Return the [x, y] coordinate for the center point of the cell that contains the specified text.  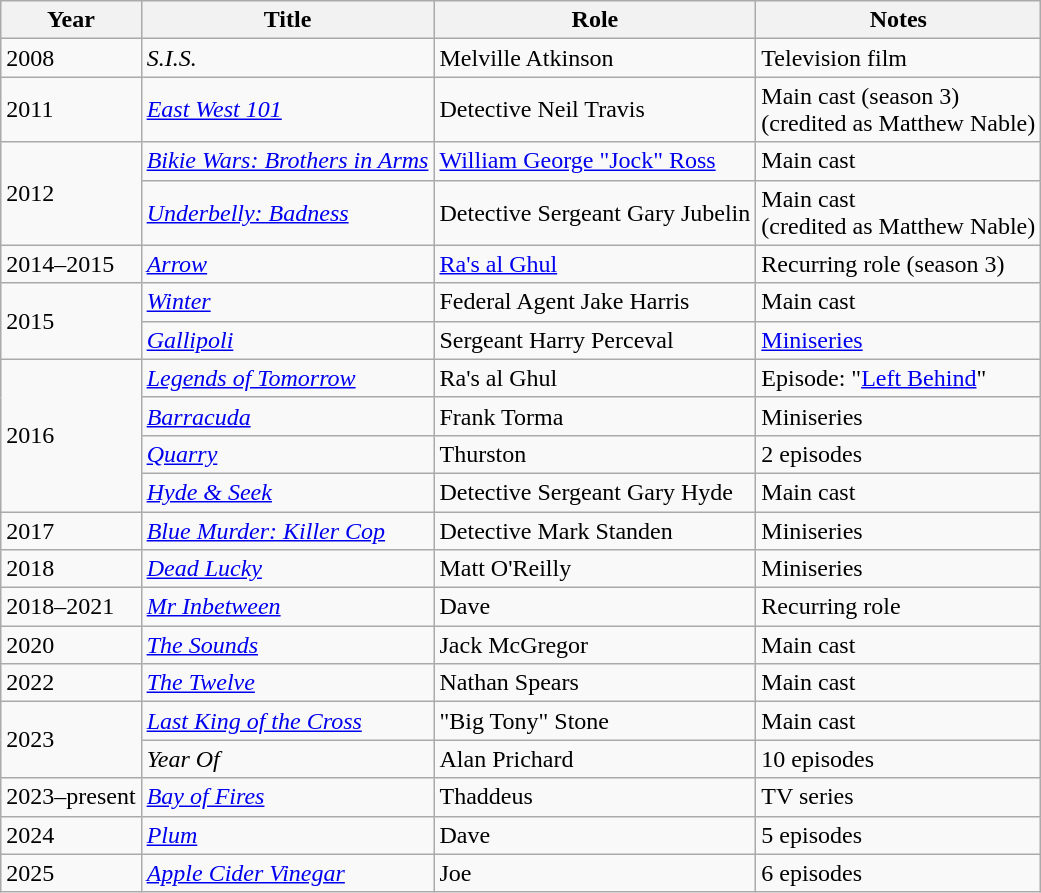
Television film [898, 58]
Recurring role [898, 607]
Barracuda [288, 416]
2023 [71, 740]
The Twelve [288, 683]
2011 [71, 110]
2012 [71, 194]
2018 [71, 569]
Episode: "Left Behind" [898, 378]
10 episodes [898, 759]
"Big Tony" Stone [595, 721]
2016 [71, 435]
2024 [71, 835]
Blue Murder: Killer Cop [288, 531]
Federal Agent Jake Harris [595, 302]
S.I.S. [288, 58]
Thurston [595, 454]
Detective Mark Standen [595, 531]
Main cast(credited as Matthew Nable) [898, 212]
2 episodes [898, 454]
Detective Sergeant Gary Jubelin [595, 212]
Title [288, 20]
Winter [288, 302]
Frank Torma [595, 416]
Hyde & Seek [288, 492]
Dead Lucky [288, 569]
Recurring role (season 3) [898, 264]
Main cast (season 3)(credited as Matthew Nable) [898, 110]
Bikie Wars: Brothers in Arms [288, 161]
2022 [71, 683]
Nathan Spears [595, 683]
6 episodes [898, 873]
Jack McGregor [595, 645]
The Sounds [288, 645]
Thaddeus [595, 797]
Detective Neil Travis [595, 110]
Plum [288, 835]
Joe [595, 873]
East West 101 [288, 110]
Mr Inbetween [288, 607]
2008 [71, 58]
Sergeant Harry Perceval [595, 340]
Last King of the Cross [288, 721]
Legends of Tomorrow [288, 378]
Matt O'Reilly [595, 569]
Role [595, 20]
2015 [71, 321]
Notes [898, 20]
Arrow [288, 264]
Apple Cider Vinegar [288, 873]
Year [71, 20]
Melville Atkinson [595, 58]
2017 [71, 531]
2018–2021 [71, 607]
William George "Jock" Ross [595, 161]
TV series [898, 797]
2023–present [71, 797]
Detective Sergeant Gary Hyde [595, 492]
Alan Prichard [595, 759]
Underbelly: Badness [288, 212]
5 episodes [898, 835]
Year Of [288, 759]
2020 [71, 645]
Bay of Fires [288, 797]
2025 [71, 873]
2014–2015 [71, 264]
Quarry [288, 454]
Gallipoli [288, 340]
